Return (x, y) of the center of cell containing provided text 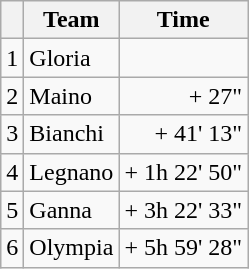
+ 5h 59' 28" (184, 248)
2 (12, 96)
Legnano (72, 172)
Team (72, 20)
Bianchi (72, 134)
+ 3h 22' 33" (184, 210)
3 (12, 134)
+ 41' 13" (184, 134)
6 (12, 248)
Time (184, 20)
+ 1h 22' 50" (184, 172)
Ganna (72, 210)
5 (12, 210)
4 (12, 172)
Maino (72, 96)
Gloria (72, 58)
Olympia (72, 248)
1 (12, 58)
+ 27" (184, 96)
